Detect which cell encompasses the target text, then output its (x, y) center coordinate. 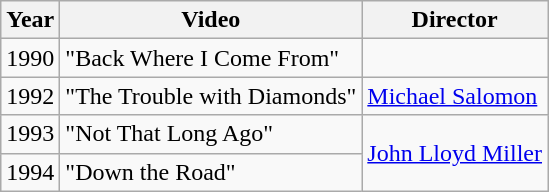
Michael Salomon (455, 96)
Video (211, 20)
1993 (30, 134)
Year (30, 20)
"Back Where I Come From" (211, 58)
"Down the Road" (211, 172)
1992 (30, 96)
1990 (30, 58)
John Lloyd Miller (455, 153)
"The Trouble with Diamonds" (211, 96)
1994 (30, 172)
Director (455, 20)
"Not That Long Ago" (211, 134)
